Search for the cell housing the specified text and yield its [X, Y] center coordinate. 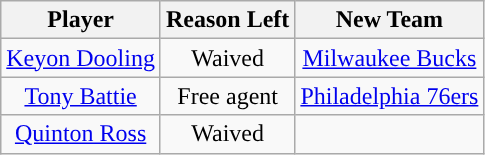
New Team [390, 20]
Milwaukee Bucks [390, 58]
Reason Left [227, 20]
Tony Battie [81, 96]
Philadelphia 76ers [390, 96]
Player [81, 20]
Quinton Ross [81, 134]
Free agent [227, 96]
Keyon Dooling [81, 58]
